Provide the [X, Y] coordinate of the cell's center where the given text is located.  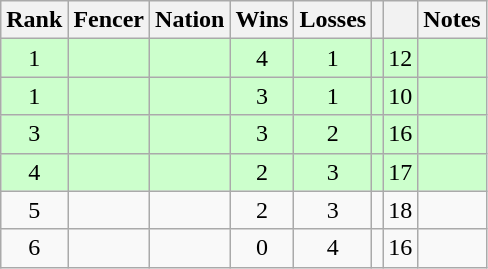
10 [400, 96]
5 [34, 210]
Losses [333, 20]
12 [400, 58]
17 [400, 172]
Nation [190, 20]
Notes [452, 20]
Wins [262, 20]
Rank [34, 20]
0 [262, 248]
Fencer [109, 20]
18 [400, 210]
6 [34, 248]
